Identify which cell holds the provided text, then report its [x, y] central coordinate. 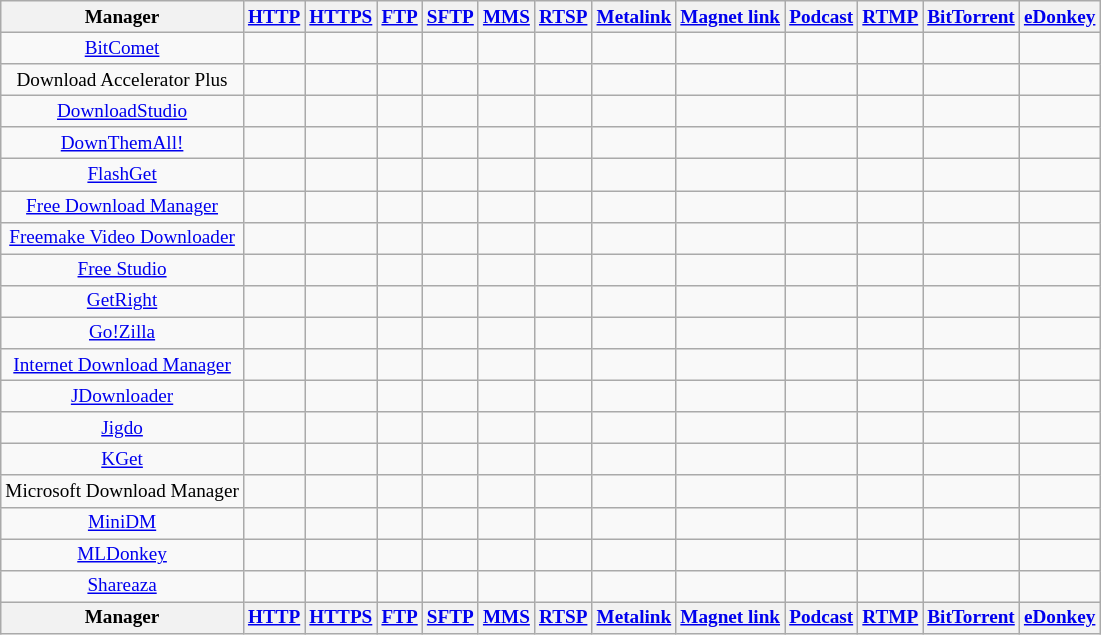
Download Accelerator Plus [122, 80]
Free Download Manager [122, 206]
GetRight [122, 301]
Freemake Video Downloader [122, 238]
Microsoft Download Manager [122, 491]
Go!Zilla [122, 333]
Shareaza [122, 586]
DownThemAll! [122, 143]
DownloadStudio [122, 111]
Jigdo [122, 428]
MLDonkey [122, 554]
JDownloader [122, 396]
MiniDM [122, 523]
Free Studio [122, 270]
Internet Download Manager [122, 365]
FlashGet [122, 175]
KGet [122, 460]
BitComet [122, 48]
